For the text-containing cell, return its midpoint in [X, Y] coordinate format. 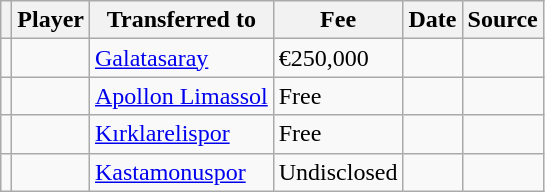
€250,000 [338, 58]
Kırklarelispor [182, 134]
Date [432, 20]
Galatasaray [182, 58]
Undisclosed [338, 172]
Player [51, 20]
Fee [338, 20]
Apollon Limassol [182, 96]
Transferred to [182, 20]
Source [502, 20]
Kastamonuspor [182, 172]
